Extract the (x, y) coordinate from the center of the cell holding the provided text.  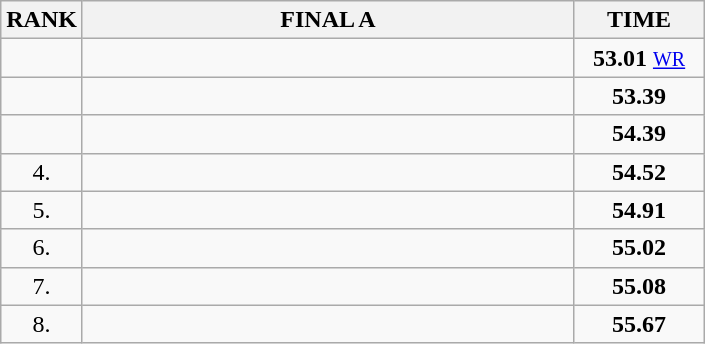
RANK (42, 20)
4. (42, 172)
FINAL A (328, 20)
TIME (640, 20)
53.01 WR (640, 58)
55.02 (640, 248)
53.39 (640, 96)
55.08 (640, 286)
5. (42, 210)
54.52 (640, 172)
7. (42, 286)
54.39 (640, 134)
55.67 (640, 324)
8. (42, 324)
54.91 (640, 210)
6. (42, 248)
